Determine the (X, Y) coordinate at the center of the cell enclosing the given text.  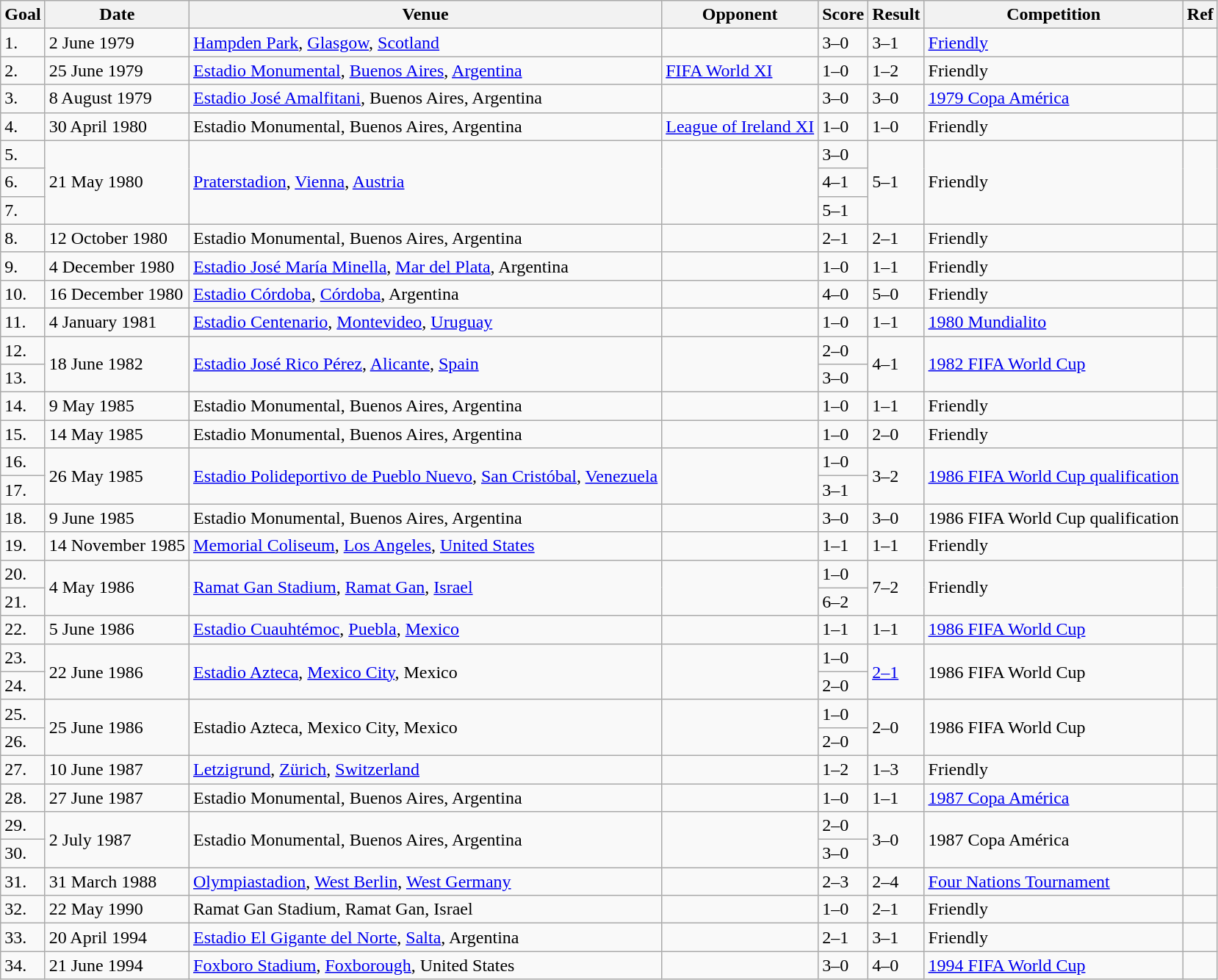
6–2 (843, 602)
26 May 1985 (117, 476)
16. (23, 462)
Ref (1200, 15)
27 June 1987 (117, 797)
22. (23, 630)
2. (23, 71)
3. (23, 98)
18. (23, 518)
4 January 1981 (117, 322)
12. (23, 350)
Foxboro Stadium, Foxborough, United States (426, 965)
9 May 1985 (117, 406)
7. (23, 210)
1. (23, 43)
12 October 1980 (117, 238)
7–2 (896, 588)
6. (23, 182)
1994 FIFA World Cup (1053, 965)
5 June 1986 (117, 630)
Estadio Polideportivo de Pueblo Nuevo, San Cristóbal, Venezuela (426, 476)
32. (23, 909)
Memorial Coliseum, Los Angeles, United States (426, 546)
FIFA World XI (740, 71)
2 July 1987 (117, 840)
2 June 1979 (117, 43)
Estadio José Amalfitani, Buenos Aires, Argentina (426, 98)
29. (23, 826)
14 November 1985 (117, 546)
21 May 1980 (117, 182)
Hampden Park, Glasgow, Scotland (426, 43)
14. (23, 406)
22 May 1990 (117, 909)
4. (23, 126)
1980 Mundialito (1053, 322)
20 April 1994 (117, 937)
Letzigrund, Zürich, Switzerland (426, 769)
21. (23, 602)
2–4 (896, 882)
Olympiastadion, West Berlin, West Germany (426, 882)
30. (23, 854)
24. (23, 685)
Four Nations Tournament (1053, 882)
30 April 1980 (117, 126)
5–0 (896, 294)
22 June 1986 (117, 671)
16 December 1980 (117, 294)
Competition (1053, 15)
19. (23, 546)
9 June 1985 (117, 518)
11. (23, 322)
28. (23, 797)
4 May 1986 (117, 588)
3–2 (896, 476)
Score (843, 15)
Goal (23, 15)
8 August 1979 (117, 98)
Estadio José Rico Pérez, Alicante, Spain (426, 364)
1–3 (896, 769)
25 June 1986 (117, 727)
5. (23, 154)
League of Ireland XI (740, 126)
Estadio El Gigante del Norte, Salta, Argentina (426, 937)
Estadio Cuauhtémoc, Puebla, Mexico (426, 630)
20. (23, 574)
Result (896, 15)
8. (23, 238)
Estadio Córdoba, Córdoba, Argentina (426, 294)
17. (23, 490)
1982 FIFA World Cup (1053, 364)
Praterstadion, Vienna, Austria (426, 182)
10 June 1987 (117, 769)
31 March 1988 (117, 882)
14 May 1985 (117, 434)
4 December 1980 (117, 266)
33. (23, 937)
21 June 1994 (117, 965)
Estadio Centenario, Montevideo, Uruguay (426, 322)
25. (23, 713)
13. (23, 378)
2–3 (843, 882)
34. (23, 965)
Venue (426, 15)
Opponent (740, 15)
18 June 1982 (117, 364)
15. (23, 434)
27. (23, 769)
10. (23, 294)
Date (117, 15)
9. (23, 266)
26. (23, 741)
31. (23, 882)
Estadio José María Minella, Mar del Plata, Argentina (426, 266)
25 June 1979 (117, 71)
1979 Copa América (1053, 98)
23. (23, 657)
